For the text-containing cell, return its midpoint in [X, Y] coordinate format. 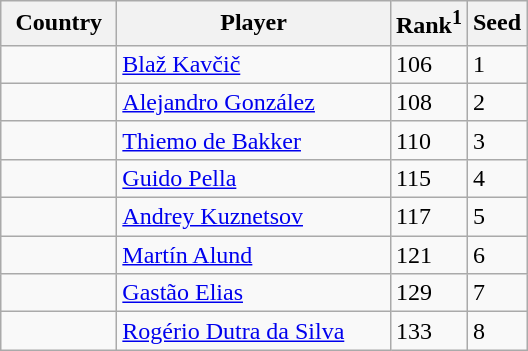
6 [496, 255]
Rank1 [428, 24]
115 [428, 178]
106 [428, 64]
Alejandro González [254, 102]
Martín Alund [254, 255]
7 [496, 293]
121 [428, 255]
Rogério Dutra da Silva [254, 331]
117 [428, 217]
133 [428, 331]
108 [428, 102]
Thiemo de Bakker [254, 140]
Seed [496, 24]
Andrey Kuznetsov [254, 217]
Gastão Elias [254, 293]
8 [496, 331]
Blaž Kavčič [254, 64]
Player [254, 24]
2 [496, 102]
129 [428, 293]
4 [496, 178]
Guido Pella [254, 178]
3 [496, 140]
110 [428, 140]
1 [496, 64]
5 [496, 217]
Country [59, 24]
